Return [X, Y] of the center of cell containing provided text 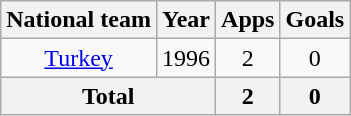
Year [186, 20]
Apps [248, 20]
Goals [315, 20]
National team [79, 20]
Turkey [79, 58]
Total [108, 96]
1996 [186, 58]
